Determine the (X, Y) coordinate at the center of the cell enclosing the given text.  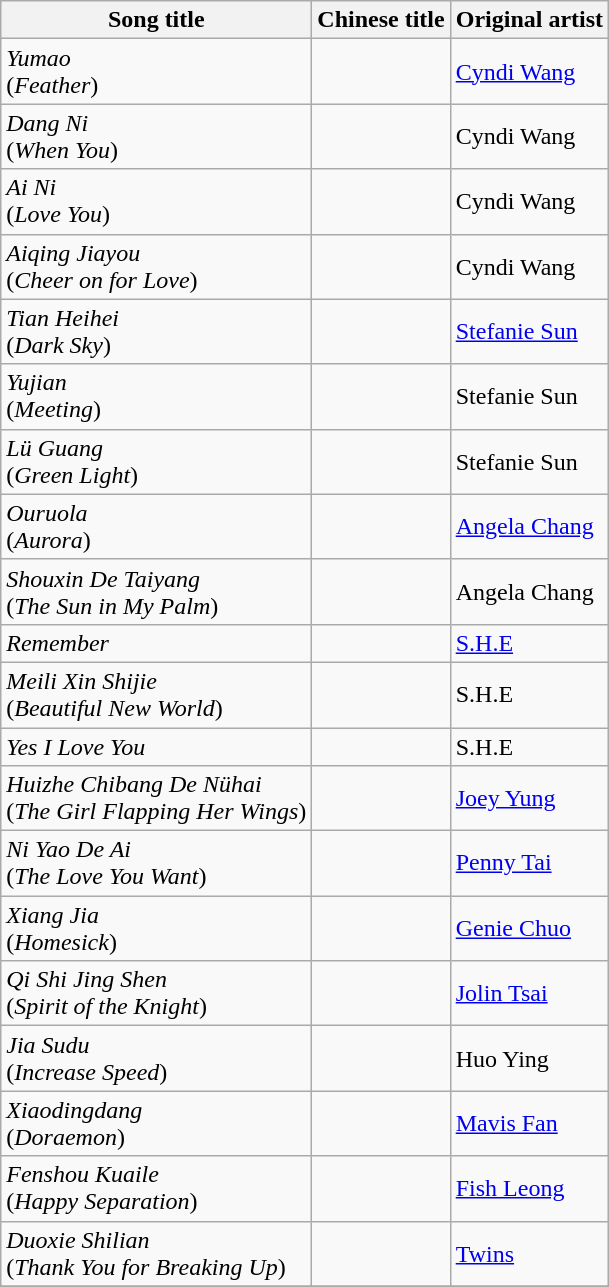
Original artist (529, 20)
Ai Ni(Love You) (156, 202)
Aiqing Jiayou(Cheer on for Love) (156, 266)
Twins (529, 1254)
Joey Yung (529, 798)
Shouxin De Taiyang(The Sun in My Palm) (156, 592)
Meili Xin Shijie(Beautiful New World) (156, 694)
Fenshou Kuaile(Happy Separation) (156, 1188)
Yes I Love You (156, 747)
Yujian(Meeting) (156, 396)
Huizhe Chibang De Nühai(The Girl Flapping Her Wings) (156, 798)
Lü Guang(Green Light) (156, 462)
Duoxie Shilian(Thank You for Breaking Up) (156, 1254)
Huo Ying (529, 1058)
Ouruola(Aurora) (156, 526)
Xiaodingdang(Doraemon) (156, 1124)
Dang Ni(When You) (156, 136)
Ni Yao De Ai(The Love You Want) (156, 864)
Jolin Tsai (529, 994)
Jia Sudu(Increase Speed) (156, 1058)
Xiang Jia(Homesick) (156, 928)
Qi Shi Jing Shen(Spirit of the Knight) (156, 994)
Yumao(Feather) (156, 72)
Chinese title (381, 20)
Tian Heihei(Dark Sky) (156, 332)
Mavis Fan (529, 1124)
Remember (156, 643)
Genie Chuo (529, 928)
Penny Tai (529, 864)
Song title (156, 20)
Fish Leong (529, 1188)
